From the cell containing the given text, extract its center point as [x, y] coordinate. 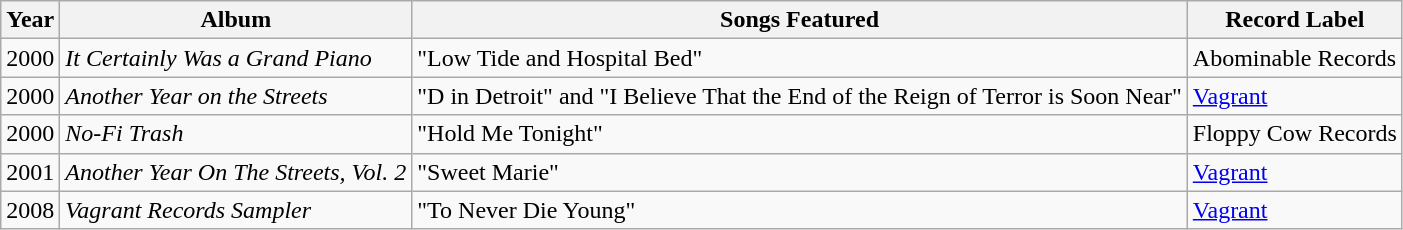
"To Never Die Young" [800, 210]
Another Year on the Streets [236, 96]
Year [30, 20]
It Certainly Was a Grand Piano [236, 58]
Another Year On The Streets, Vol. 2 [236, 172]
Abominable Records [1294, 58]
"Hold Me Tonight" [800, 134]
Record Label [1294, 20]
Songs Featured [800, 20]
"Sweet Marie" [800, 172]
2008 [30, 210]
2001 [30, 172]
"Low Tide and Hospital Bed" [800, 58]
Vagrant Records Sampler [236, 210]
Album [236, 20]
No-Fi Trash [236, 134]
"D in Detroit" and "I Believe That the End of the Reign of Terror is Soon Near" [800, 96]
Floppy Cow Records [1294, 134]
